Provide the [x, y] coordinate of the cell's center where the given text is located.  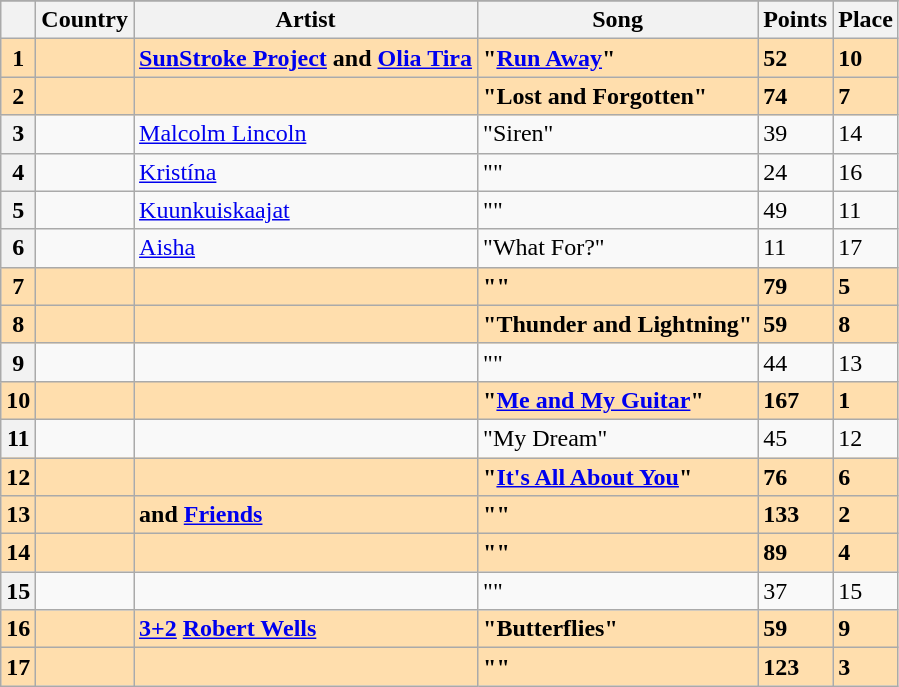
Artist [306, 20]
"What For?" [618, 248]
Points [796, 20]
24 [796, 172]
133 [796, 515]
Place [866, 20]
"Lost and Forgotten" [618, 96]
45 [796, 438]
"Run Away" [618, 58]
79 [796, 286]
39 [796, 134]
SunStroke Project and Olia Tira [306, 58]
"Me and My Guitar" [618, 400]
"Siren" [618, 134]
52 [796, 58]
49 [796, 210]
37 [796, 591]
Malcolm Lincoln [306, 134]
Kristína [306, 172]
Kuunkuiskaajat [306, 210]
3+2 Robert Wells [306, 629]
Country [85, 20]
"It's All About You" [618, 477]
"Butterflies" [618, 629]
89 [796, 553]
167 [796, 400]
76 [796, 477]
"My Dream" [618, 438]
Song [618, 20]
44 [796, 362]
74 [796, 96]
Aisha [306, 248]
"Thunder and Lightning" [618, 324]
123 [796, 667]
and Friends [306, 515]
